Return the (x, y) coordinate for the center point of the cell that contains the specified text.  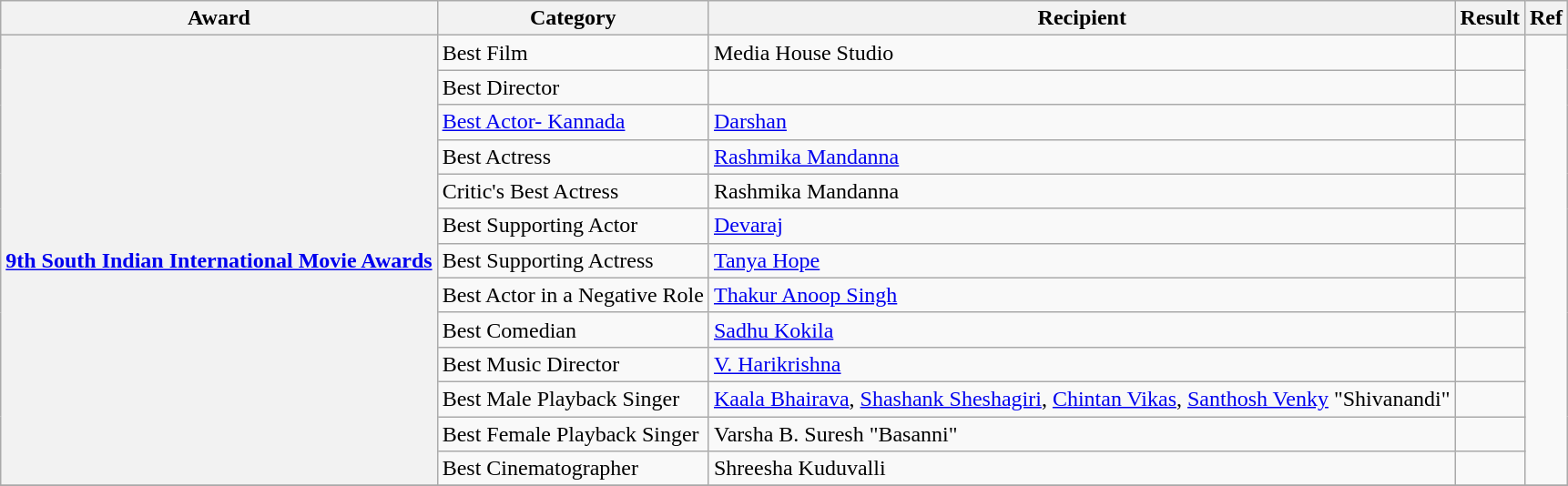
Tanya Hope (1082, 260)
Darshan (1082, 122)
Category (573, 18)
Best Film (573, 53)
Best Actor in a Negative Role (573, 295)
Media House Studio (1082, 53)
Varsha B. Suresh "Basanni" (1082, 434)
Best Actor- Kannada (573, 122)
Recipient (1082, 18)
Award (219, 18)
V. Harikrishna (1082, 364)
Shreesha Kuduvalli (1082, 469)
Result (1490, 18)
Devaraj (1082, 226)
Best Cinematographer (573, 469)
Kaala Bhairava, Shashank Sheshagiri, Chintan Vikas, Santhosh Venky "Shivanandi" (1082, 399)
Best Supporting Actor (573, 226)
Critic's Best Actress (573, 191)
Best Director (573, 87)
Thakur Anoop Singh (1082, 295)
Best Supporting Actress (573, 260)
Sadhu Kokila (1082, 329)
Best Music Director (573, 364)
Best Male Playback Singer (573, 399)
Best Female Playback Singer (573, 434)
Best Actress (573, 157)
Best Comedian (573, 329)
Ref (1546, 18)
9th South Indian International Movie Awards (219, 260)
